Identify which cell holds the provided text, then report its [X, Y] central coordinate. 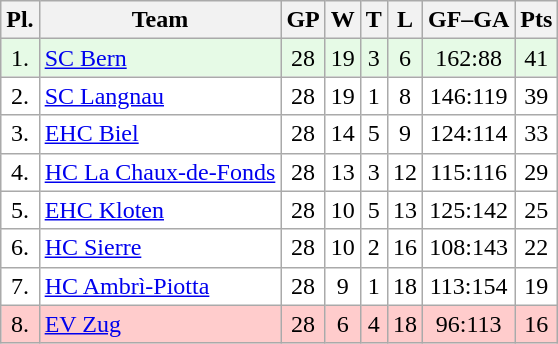
SC Bern [160, 58]
29 [536, 172]
HC Sierre [160, 248]
4. [20, 172]
146:119 [468, 96]
115:116 [468, 172]
HC La Chaux-de-Fonds [160, 172]
7. [20, 286]
6. [20, 248]
EHC Biel [160, 134]
25 [536, 210]
GP [303, 20]
8 [404, 96]
Pl. [20, 20]
EHC Kloten [160, 210]
Team [160, 20]
41 [536, 58]
33 [536, 134]
22 [536, 248]
96:113 [468, 324]
EV Zug [160, 324]
W [342, 20]
124:114 [468, 134]
108:143 [468, 248]
125:142 [468, 210]
14 [342, 134]
12 [404, 172]
HC Ambrì-Piotta [160, 286]
162:88 [468, 58]
Pts [536, 20]
SC Langnau [160, 96]
3. [20, 134]
39 [536, 96]
L [404, 20]
1. [20, 58]
113:154 [468, 286]
2. [20, 96]
4 [374, 324]
GF–GA [468, 20]
T [374, 20]
2 [374, 248]
8. [20, 324]
5. [20, 210]
